Search for the cell housing the specified text and yield its [X, Y] center coordinate. 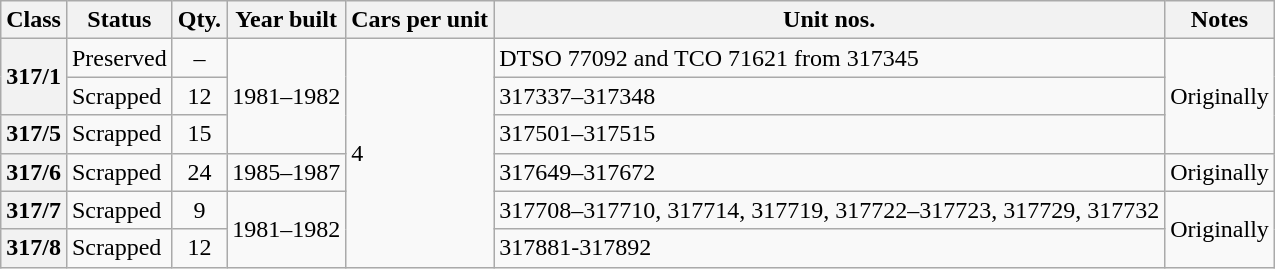
Qty. [199, 20]
Year built [286, 20]
317/7 [34, 210]
1985–1987 [286, 172]
Notes [1220, 20]
317/6 [34, 172]
317649–317672 [830, 172]
317/5 [34, 134]
317337–317348 [830, 96]
Status [119, 20]
4 [420, 153]
15 [199, 134]
DTSO 77092 and TCO 71621 from 317345 [830, 58]
Cars per unit [420, 20]
Preserved [119, 58]
24 [199, 172]
317501–317515 [830, 134]
Class [34, 20]
317/1 [34, 77]
– [199, 58]
Unit nos. [830, 20]
9 [199, 210]
317708–317710, 317714, 317719, 317722–317723, 317729, 317732 [830, 210]
317/8 [34, 248]
317881-317892 [830, 248]
